Pinpoint the cell where the given text exists, returning its [x, y] midpoint coordinate. 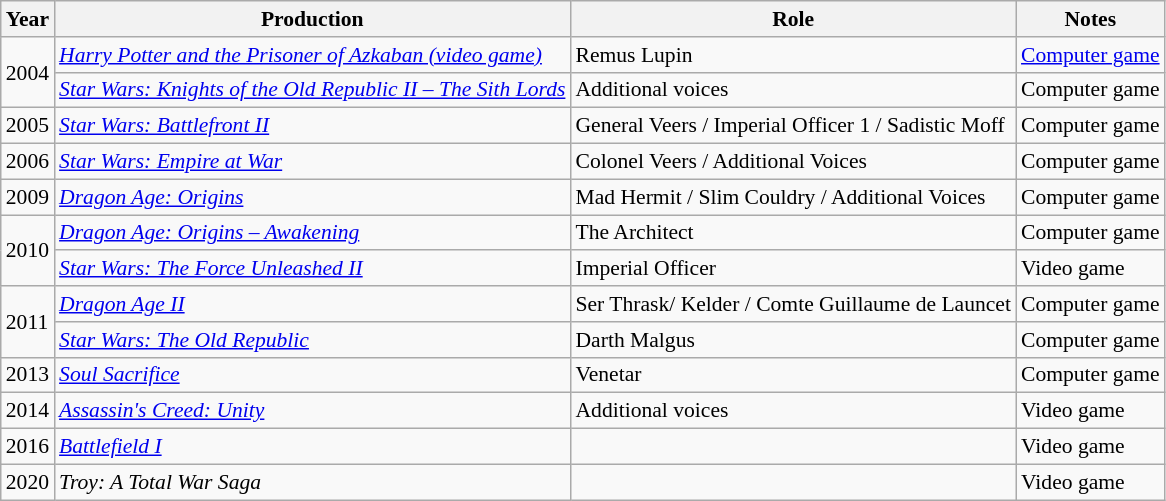
Mad Hermit / Slim Couldry / Additional Voices [793, 197]
Colonel Veers / Additional Voices [793, 162]
2011 [28, 322]
2006 [28, 162]
Harry Potter and the Prisoner of Azkaban (video game) [312, 55]
Ser Thrask/ Kelder / Comte Guillaume de Launcet [793, 304]
2010 [28, 250]
Venetar [793, 375]
Notes [1090, 19]
Battlefield I [312, 447]
Remus Lupin [793, 55]
2016 [28, 447]
2004 [28, 72]
Dragon Age: Origins – Awakening [312, 233]
Role [793, 19]
Star Wars: Knights of the Old Republic II – The Sith Lords [312, 90]
Soul Sacrifice [312, 375]
Assassin's Creed: Unity [312, 411]
Star Wars: The Old Republic [312, 340]
The Architect [793, 233]
Dragon Age II [312, 304]
2013 [28, 375]
Darth Malgus [793, 340]
2009 [28, 197]
Star Wars: The Force Unleashed II [312, 269]
Star Wars: Empire at War [312, 162]
2005 [28, 126]
General Veers / Imperial Officer 1 / Sadistic Moff [793, 126]
Imperial Officer [793, 269]
Year [28, 19]
Troy: A Total War Saga [312, 482]
Production [312, 19]
2020 [28, 482]
Star Wars: Battlefront II [312, 126]
Dragon Age: Origins [312, 197]
2014 [28, 411]
